Identify which cell holds the provided text, then report its [X, Y] central coordinate. 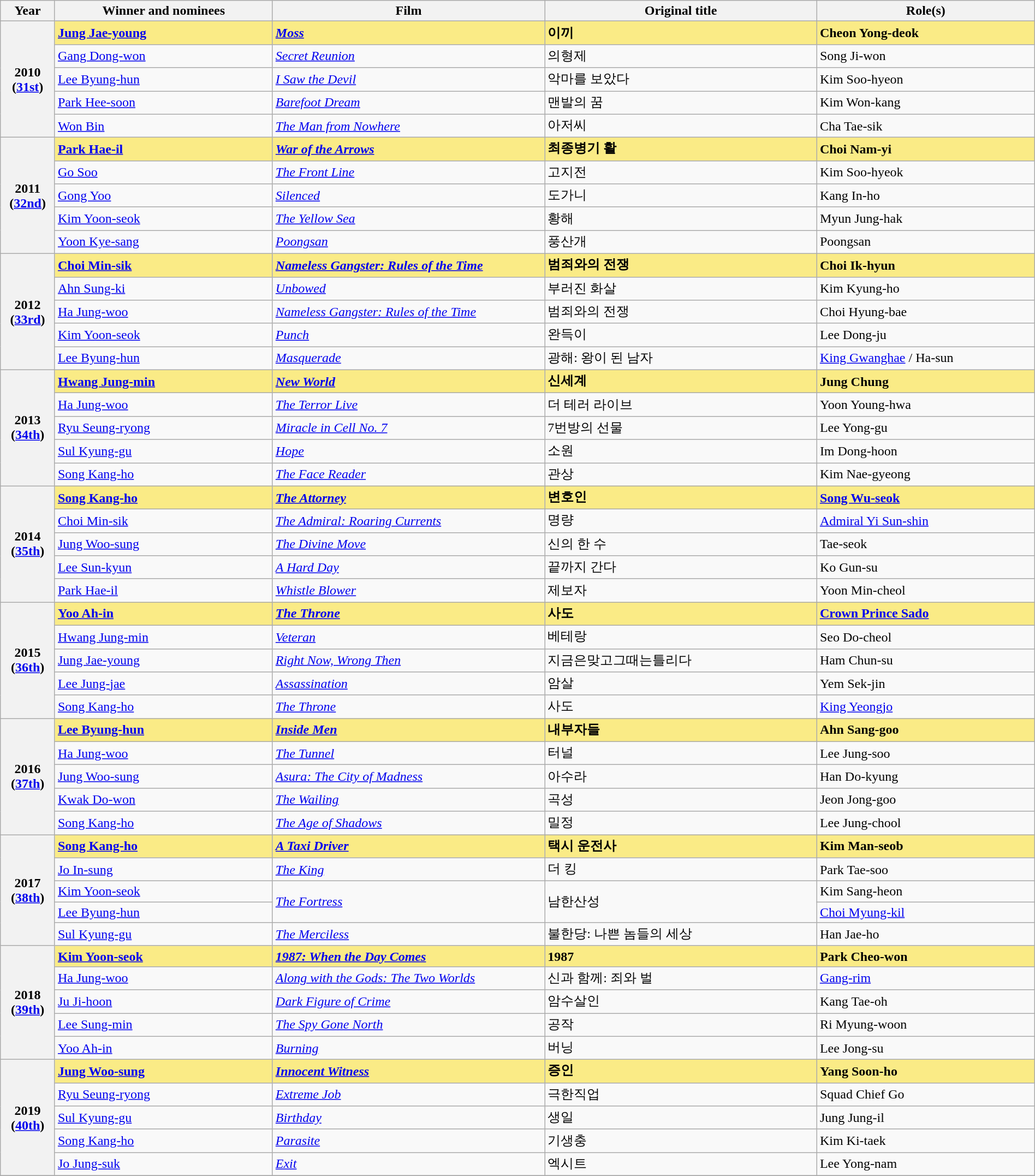
끝까지 간다 [681, 568]
악마를 보았다 [681, 80]
Along with the Gods: The Two Worlds [408, 978]
제보자 [681, 591]
최종병기 활 [681, 150]
2015(36th) [28, 661]
2010(31st) [28, 80]
Lee Sung-min [164, 1025]
Extreme Job [408, 1094]
Kim Ki-taek [926, 1141]
신과 함께: 죄와 벌 [681, 978]
Barefoot Dream [408, 103]
The Face Reader [408, 475]
Moss [408, 33]
Assassination [408, 684]
Yoon Kye-sang [164, 242]
Cha Tae-sik [926, 126]
Original title [681, 11]
생일 [681, 1118]
신의 한 수 [681, 544]
Song Wu-seok [926, 498]
2013(34th) [28, 428]
엑시트 [681, 1164]
Yang Soon-ho [926, 1071]
Kwak Do-won [164, 799]
Kim Soo-hyeok [926, 173]
Year [28, 11]
Burning [408, 1048]
Asura: The City of Madness [408, 776]
고지전 [681, 173]
지금은맞고그때는틀리다 [681, 661]
Park Hee-soon [164, 103]
2014(35th) [28, 544]
7번방의 선물 [681, 428]
Im Dong-hoon [926, 451]
2017(38th) [28, 890]
Han Jae-ho [926, 935]
신세계 [681, 381]
The Spy Gone North [408, 1025]
Choi Nam-yi [926, 150]
버닝 [681, 1048]
Hope [408, 451]
Tae-seok [926, 544]
The Attorney [408, 498]
Choi Ik-hyun [926, 265]
Yoon Min-cheol [926, 591]
Han Do-kyung [926, 776]
광해: 왕이 된 남자 [681, 358]
2011(32nd) [28, 195]
Lee Dong-ju [926, 335]
Won Bin [164, 126]
A Hard Day [408, 568]
Innocent Witness [408, 1071]
War of the Arrows [408, 150]
관상 [681, 475]
극한직업 [681, 1094]
The Fortress [408, 902]
증인 [681, 1071]
Park Cheo-won [926, 956]
Yoon Young-hwa [926, 405]
Lee Yong-nam [926, 1164]
Ahn Sung-ki [164, 288]
The Wailing [408, 799]
Kim Sang-heon [926, 892]
Birthday [408, 1118]
The Terror Live [408, 405]
Lee Yong-gu [926, 428]
2019(40th) [28, 1118]
Ahn Sang-goo [926, 730]
Kim Kyung-ho [926, 288]
Masquerade [408, 358]
Lee Jung-jae [164, 684]
소원 [681, 451]
Secret Reunion [408, 56]
베테랑 [681, 637]
Kang In-ho [926, 195]
Kim Soo-hyeon [926, 80]
The Man from Nowhere [408, 126]
Film [408, 11]
The Divine Move [408, 544]
Gang Dong-won [164, 56]
Silenced [408, 195]
암수살인 [681, 1001]
Role(s) [926, 11]
Jung Jung-il [926, 1118]
2012(33rd) [28, 311]
명량 [681, 521]
Miracle in Cell No. 7 [408, 428]
곡성 [681, 799]
New World [408, 381]
Park Tae-soo [926, 869]
A Taxi Driver [408, 846]
Lee Jung-chool [926, 823]
Go Soo [164, 173]
Winner and nominees [164, 11]
Admiral Yi Sun-shin [926, 521]
Dark Figure of Crime [408, 1001]
터널 [681, 753]
Lee Jong-su [926, 1048]
풍산개 [681, 242]
The King [408, 869]
Myun Jung-hak [926, 218]
Gong Yoo [164, 195]
Jeon Jong-goo [926, 799]
아수라 [681, 776]
Choi Myung-kil [926, 912]
불한당: 나쁜 놈들의 세상 [681, 935]
의형제 [681, 56]
Ri Myung-woon [926, 1025]
밀정 [681, 823]
기생충 [681, 1141]
The Age of Shadows [408, 823]
Exit [408, 1164]
더 킹 [681, 869]
Gang-rim [926, 978]
Lee Jung-soo [926, 753]
Jo In-sung [164, 869]
Squad Chief Go [926, 1094]
내부자들 [681, 730]
Crown Prince Sado [926, 614]
Whistle Blower [408, 591]
Jo Jung-suk [164, 1164]
Lee Sun-kyun [164, 568]
1987: When the Day Comes [408, 956]
I Saw the Devil [408, 80]
Unbowed [408, 288]
이끼 [681, 33]
Yem Sek-jin [926, 684]
Ko Gun-su [926, 568]
황해 [681, 218]
2018(39th) [28, 1002]
The Tunnel [408, 753]
The Merciless [408, 935]
The Yellow Sea [408, 218]
1987 [681, 956]
Ham Chun-su [926, 661]
완득이 [681, 335]
맨발의 꿈 [681, 103]
Right Now, Wrong Then [408, 661]
Song Ji-won [926, 56]
Veteran [408, 637]
도가니 [681, 195]
Punch [408, 335]
Kang Tae-oh [926, 1001]
Jung Chung [926, 381]
공작 [681, 1025]
아저씨 [681, 126]
Ju Ji-hoon [164, 1001]
The Admiral: Roaring Currents [408, 521]
택시 운전사 [681, 846]
Inside Men [408, 730]
Kim Nae-gyeong [926, 475]
Kim Won-kang [926, 103]
Seo Do-cheol [926, 637]
Parasite [408, 1141]
남한산성 [681, 902]
암살 [681, 684]
더 테러 라이브 [681, 405]
Choi Hyung-bae [926, 312]
2016(37th) [28, 776]
King Yeongjo [926, 706]
부러진 화살 [681, 288]
King Gwanghae / Ha-sun [926, 358]
Kim Man-seob [926, 846]
변호인 [681, 498]
The Front Line [408, 173]
Cheon Yong-deok [926, 33]
